Return [X, Y] of the center of cell containing provided text 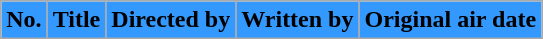
Written by [298, 20]
Title [76, 20]
No. [24, 20]
Original air date [450, 20]
Directed by [171, 20]
